Pinpoint the cell where the given text exists, returning its (X, Y) midpoint coordinate. 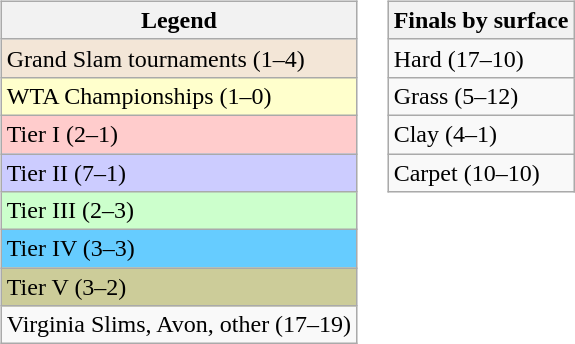
Tier V (3–2) (178, 287)
Clay (4–1) (481, 134)
Tier IV (3–3) (178, 249)
Tier I (2–1) (178, 134)
Legend (178, 20)
WTA Championships (1–0) (178, 96)
Grand Slam tournaments (1–4) (178, 58)
Carpet (10–10) (481, 173)
Tier II (7–1) (178, 173)
Hard (17–10) (481, 58)
Grass (5–12) (481, 96)
Tier III (2–3) (178, 211)
Virginia Slims, Avon, other (17–19) (178, 325)
Finals by surface (481, 20)
